Determine the [X, Y] coordinate at the center of the cell enclosing the given text.  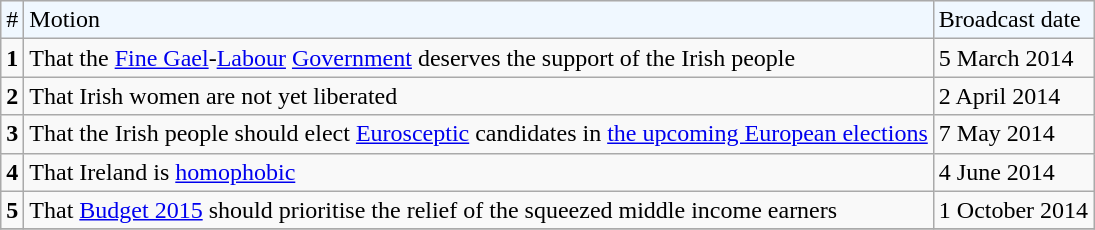
2 April 2014 [1013, 96]
1 [12, 58]
That Budget 2015 should prioritise the relief of the squeezed middle income earners [478, 210]
That the Irish people should elect Eurosceptic candidates in the upcoming European elections [478, 134]
2 [12, 96]
That Irish women are not yet liberated [478, 96]
Broadcast date [1013, 20]
5 March 2014 [1013, 58]
5 [12, 210]
3 [12, 134]
4 [12, 172]
# [12, 20]
7 May 2014 [1013, 134]
That Ireland is homophobic [478, 172]
That the Fine Gael-Labour Government deserves the support of the Irish people [478, 58]
1 October 2014 [1013, 210]
4 June 2014 [1013, 172]
Motion [478, 20]
